Find where the given text appears and provide that cell's center as (x, y) coordinate. 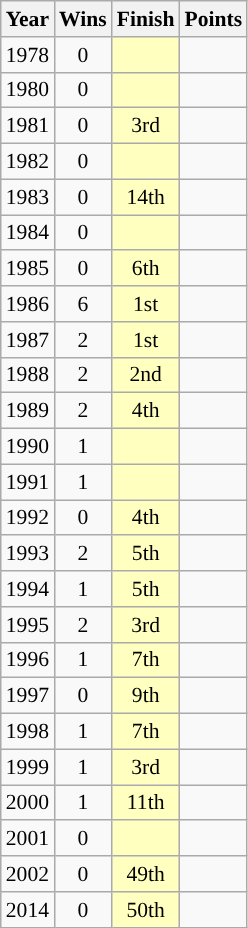
Finish (146, 19)
2014 (28, 910)
1997 (28, 696)
1993 (28, 554)
1980 (28, 90)
14th (146, 197)
1999 (28, 767)
1985 (28, 269)
6th (146, 269)
11th (146, 803)
Wins (83, 19)
2002 (28, 874)
1978 (28, 55)
Points (214, 19)
Year (28, 19)
2000 (28, 803)
1981 (28, 126)
1990 (28, 447)
1988 (28, 375)
1986 (28, 304)
1982 (28, 162)
1996 (28, 660)
1998 (28, 732)
1987 (28, 340)
6 (83, 304)
50th (146, 910)
1995 (28, 625)
1991 (28, 482)
1983 (28, 197)
9th (146, 696)
49th (146, 874)
1984 (28, 233)
2nd (146, 375)
1992 (28, 518)
2001 (28, 839)
1989 (28, 411)
1994 (28, 589)
